Pinpoint the cell where the given text exists, returning its (X, Y) midpoint coordinate. 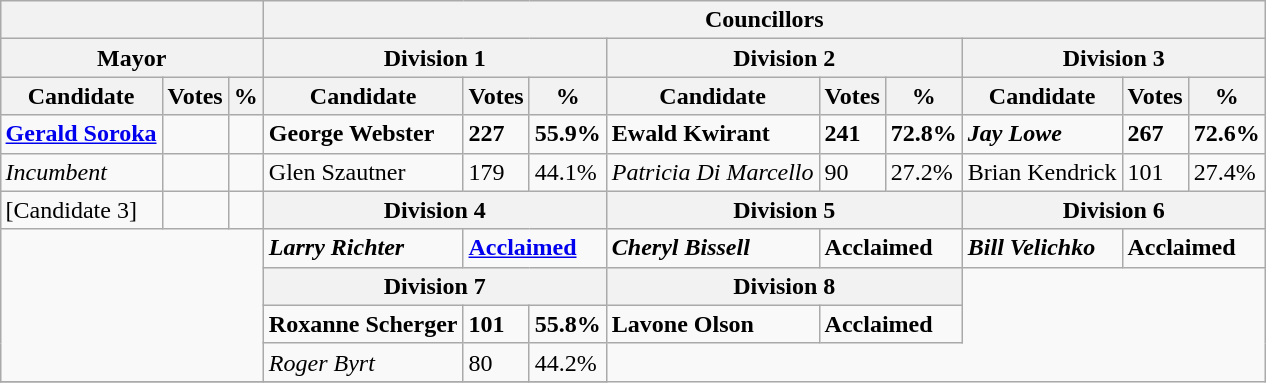
Division 6 (1114, 210)
Division 7 (434, 286)
Lavone Olson (712, 324)
Division 5 (784, 210)
44.2% (568, 362)
Division 4 (434, 210)
27.2% (924, 172)
72.8% (924, 134)
Roger Byrt (363, 362)
Jay Lowe (1042, 134)
80 (496, 362)
179 (496, 172)
55.9% (568, 134)
Cheryl Bissell (712, 248)
Ewald Kwirant (712, 134)
Incumbent (81, 172)
227 (496, 134)
44.1% (568, 172)
Division 1 (434, 58)
Patricia Di Marcello (712, 172)
Glen Szautner (363, 172)
241 (852, 134)
Roxanne Scherger (363, 324)
[Candidate 3] (81, 210)
Larry Richter (363, 248)
Brian Kendrick (1042, 172)
27.4% (1226, 172)
Gerald Soroka (81, 134)
Division 8 (784, 286)
90 (852, 172)
72.6% (1226, 134)
Councillors (764, 20)
Mayor (132, 58)
267 (1155, 134)
Division 3 (1114, 58)
Bill Velichko (1042, 248)
George Webster (363, 134)
55.8% (568, 324)
Division 2 (784, 58)
